Extract the [x, y] coordinate from the center of the cell holding the provided text.  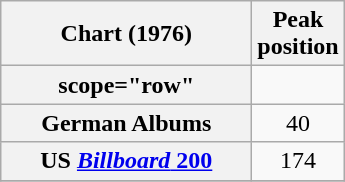
174 [298, 161]
Peakposition [298, 34]
Chart (1976) [126, 34]
scope="row" [126, 85]
40 [298, 123]
US Billboard 200 [126, 161]
German Albums [126, 123]
